Find where the given text appears and provide that cell's center as [x, y] coordinate. 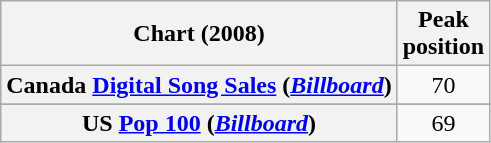
Peakposition [443, 34]
70 [443, 85]
Canada Digital Song Sales (Billboard) [199, 85]
69 [443, 123]
Chart (2008) [199, 34]
US Pop 100 (Billboard) [199, 123]
